Return the [x, y] coordinate for the center point of the cell that contains the specified text.  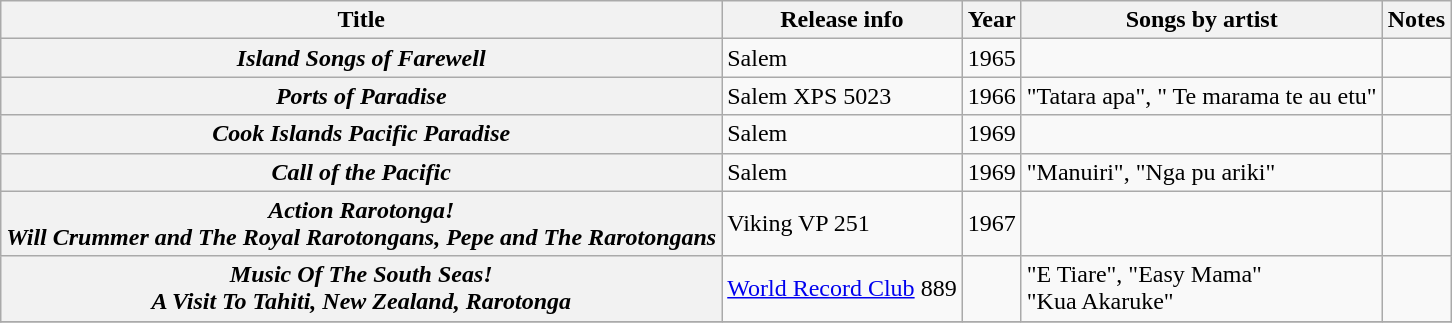
1965 [992, 58]
Notes [1416, 20]
"Manuiri", "Nga pu ariki" [1202, 172]
Songs by artist [1202, 20]
"Tatara apa", " Te marama te au etu" [1202, 96]
Action Rarotonga!Will Crummer and The Royal Rarotongans, Pepe and The Rarotongans [362, 224]
Viking VP 251 [842, 224]
Music Of The South Seas!A Visit To Tahiti, New Zealand, Rarotonga [362, 288]
Cook Islands Pacific Paradise [362, 134]
Call of the Pacific [362, 172]
Year [992, 20]
1966 [992, 96]
1967 [992, 224]
Salem XPS 5023 [842, 96]
World Record Club 889 [842, 288]
Title [362, 20]
Release info [842, 20]
Island Songs of Farewell [362, 58]
"E Tiare", "Easy Mama""Kua Akaruke" [1202, 288]
Ports of Paradise [362, 96]
